Find where the given text appears and provide that cell's center as (x, y) coordinate. 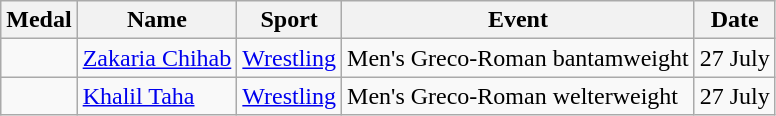
Men's Greco-Roman welterweight (518, 96)
Men's Greco-Roman bantamweight (518, 58)
Name (157, 20)
Zakaria Chihab (157, 58)
Date (734, 20)
Khalil Taha (157, 96)
Medal (39, 20)
Event (518, 20)
Sport (290, 20)
